Output the (x, y) coordinate of the center of the cell containing the given text.  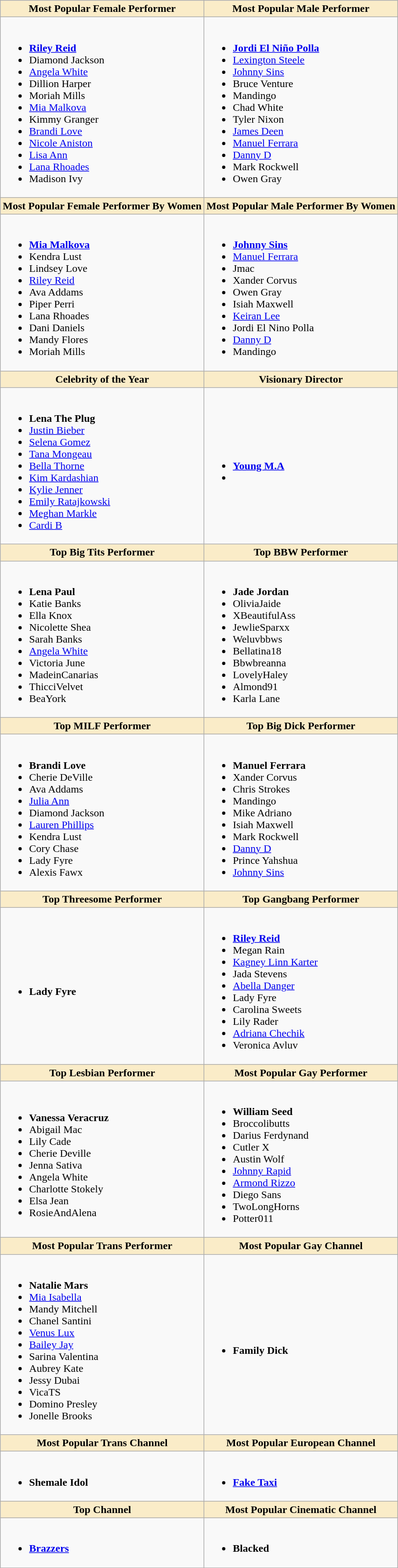
Lady Fyre (102, 986)
Most Popular Male Performer By Women (300, 206)
Most Popular Trans Performer (102, 1246)
Most Popular Female Performer (102, 9)
Johnny SinsManuel FerraraJmacXander CorvusOwen GrayIsiah MaxwellKeiran LeeJordi El Nino PollaDanny DMandingo (300, 292)
Most Popular Female Performer By Women (102, 206)
Brandi LoveCherie DeVilleAva AddamsJulia AnnDiamond JacksonLauren PhillipsKendra LustCory ChaseLady FyreAlexis Fawx (102, 812)
Most Popular European Channel (300, 1443)
Visionary Director (300, 379)
Celebrity of the Year (102, 379)
Riley ReidMegan RainKagney Linn KarterJada StevensAbella DangerLady FyreCarolina SweetsLily RaderAdriana ChechikVeronica Avluv (300, 986)
Top Lesbian Performer (102, 1073)
Brazzers (102, 1543)
Lena The PlugJustin BieberSelena GomezTana MongeauBella ThorneKim KardashianKylie JennerEmily RatajkowskiMeghan MarkleCardi B (102, 466)
Shemale Idol (102, 1476)
Jade JordanOliviaJaideXBeautifulAssJewlieSparxxWeluvbbwsBellatina18BbwbreannaLovelyHaleyAlmond91Karla Lane (300, 639)
Manuel FerraraXander CorvusChris StrokesMandingoMike AdrianoIsiah MaxwellMark RockwellDanny DPrince YahshuaJohnny Sins (300, 812)
Most Popular Male Performer (300, 9)
Natalie MarsMia IsabellaMandy MitchellChanel SantiniVenus LuxBailey JaySarina ValentinaAubrey KateJessy DubaiVicaTSDomino PresleyJonelle Brooks (102, 1345)
Jordi El Niño PollaLexington SteeleJohnny SinsBruce VentureMandingoChad WhiteTyler NixonJames DeenManuel FerraraDanny DMark RockwellOwen Gray (300, 107)
Top MILF Performer (102, 726)
Top Threesome Performer (102, 899)
Blacked (300, 1543)
Family Dick (300, 1345)
Top Gangbang Performer (300, 899)
Most Popular Cinematic Channel (300, 1510)
Young M.A (300, 466)
Most Popular Trans Channel (102, 1443)
Top Channel (102, 1510)
Top BBW Performer (300, 552)
Top Big Dick Performer (300, 726)
Vanessa VeracruzAbigail MacLily CadeCherie DevilleJenna SativaAngela WhiteCharlotte StokelyElsa JeanRosieAndAlena (102, 1159)
Most Popular Gay Performer (300, 1073)
Top Big Tits Performer (102, 552)
Riley ReidDiamond JacksonAngela WhiteDillion HarperMoriah MillsMia MalkovaKimmy GrangerBrandi LoveNicole AnistonLisa AnnLana RhoadesMadison Ivy (102, 107)
Mia MalkovaKendra LustLindsey LoveRiley ReidAva AddamsPiper PerriLana RhoadesDani DanielsMandy FloresMoriah Mills (102, 292)
William SeedBroccolibuttsDarius FerdynandCutler XAustin WolfJohnny RapidArmond RizzoDiego SansTwoLongHornsPotter011 (300, 1159)
Fake Taxi (300, 1476)
Lena PaulKatie BanksElla KnoxNicolette SheaSarah BanksAngela WhiteVictoria JuneMadeinCanariasThicciVelvetBeaYork (102, 639)
Most Popular Gay Channel (300, 1246)
